Determine the (x, y) coordinate at the center of the cell enclosing the given text.  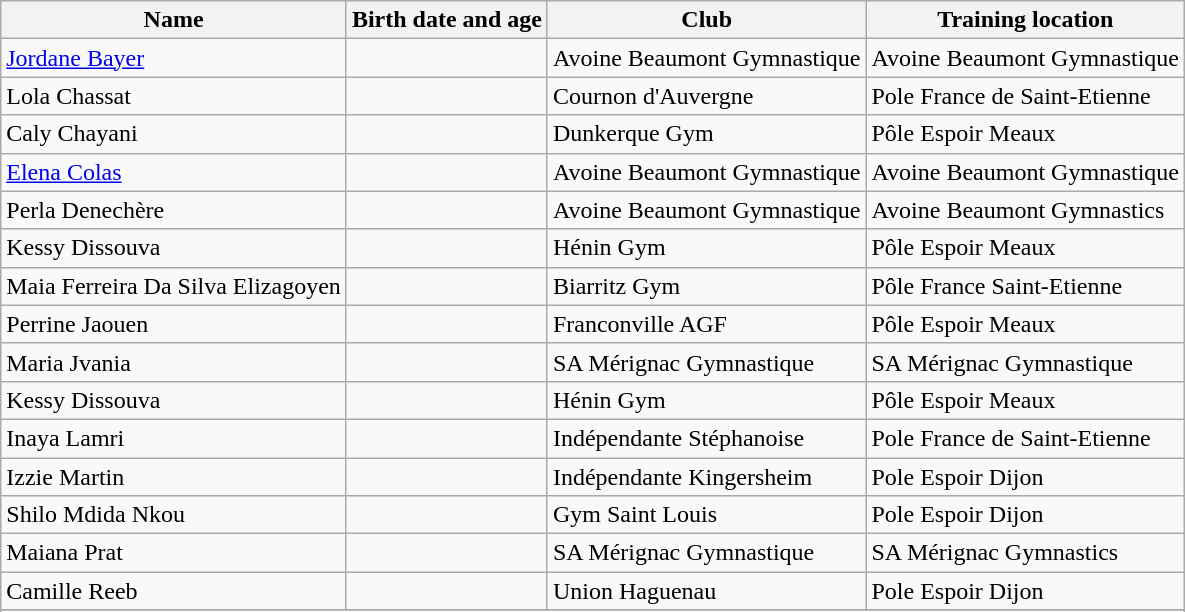
Shilo Mdida Nkou (174, 515)
Indépendante Kingersheim (706, 477)
Indépendante Stéphanoise (706, 438)
Izzie Martin (174, 477)
Inaya Lamri (174, 438)
Perrine Jaouen (174, 324)
Maiana Prat (174, 553)
Biarritz Gym (706, 286)
Avoine Beaumont Gymnastics (1026, 210)
Dunkerque Gym (706, 134)
Jordane Bayer (174, 58)
Lola Chassat (174, 96)
Cournon d'Auvergne (706, 96)
Maria Jvania (174, 362)
Camille Reeb (174, 591)
Name (174, 20)
Club (706, 20)
Gym Saint Louis (706, 515)
Pôle France Saint-Etienne (1026, 286)
Union Haguenau (706, 591)
Elena Colas (174, 172)
Maia Ferreira Da Silva Elizagoyen (174, 286)
Training location (1026, 20)
Franconville AGF (706, 324)
Perla Denechère (174, 210)
Birth date and age (446, 20)
Caly Chayani (174, 134)
SA Mérignac Gymnastics (1026, 553)
